Locate the cell with the specified text and output its [X, Y] center coordinate. 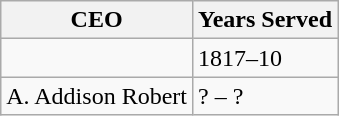
Years Served [264, 20]
A. Addison Robert [97, 96]
1817–10 [264, 58]
? – ? [264, 96]
CEO [97, 20]
